From the cell containing the given text, extract its center point as [X, Y] coordinate. 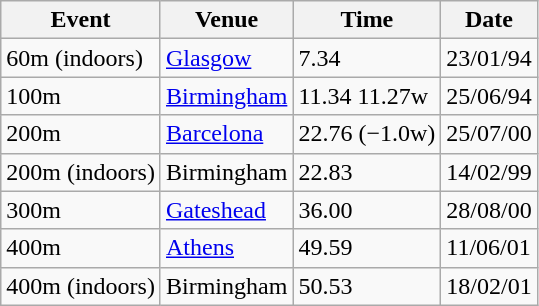
11.34 11.27w [367, 96]
300m [81, 210]
14/02/99 [489, 172]
60m (indoors) [81, 58]
400m (indoors) [81, 286]
Barcelona [226, 134]
22.83 [367, 172]
Athens [226, 248]
28/08/00 [489, 210]
50.53 [367, 286]
49.59 [367, 248]
100m [81, 96]
Event [81, 20]
25/07/00 [489, 134]
Time [367, 20]
400m [81, 248]
18/02/01 [489, 286]
200m (indoors) [81, 172]
11/06/01 [489, 248]
Gateshead [226, 210]
22.76 (−1.0w) [367, 134]
36.00 [367, 210]
200m [81, 134]
7.34 [367, 58]
Date [489, 20]
23/01/94 [489, 58]
Glasgow [226, 58]
25/06/94 [489, 96]
Venue [226, 20]
